From the cell containing the given text, extract its center point as [X, Y] coordinate. 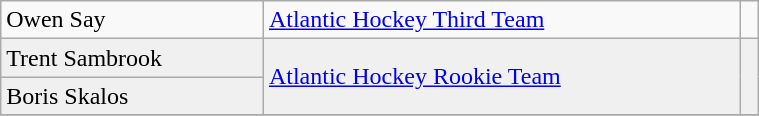
Owen Say [132, 20]
Atlantic Hockey Rookie Team [502, 77]
Trent Sambrook [132, 58]
Atlantic Hockey Third Team [502, 20]
Boris Skalos [132, 96]
